For the text-containing cell, return its midpoint in (X, Y) coordinate format. 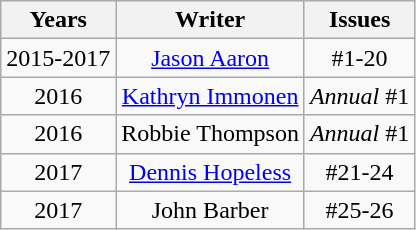
2015-2017 (58, 58)
Writer (210, 20)
#1-20 (359, 58)
#21-24 (359, 172)
Jason Aaron (210, 58)
Robbie Thompson (210, 134)
#25-26 (359, 210)
Dennis Hopeless (210, 172)
Issues (359, 20)
Kathryn Immonen (210, 96)
John Barber (210, 210)
Years (58, 20)
